Return the [x, y] coordinate for the center point of the cell that contains the specified text.  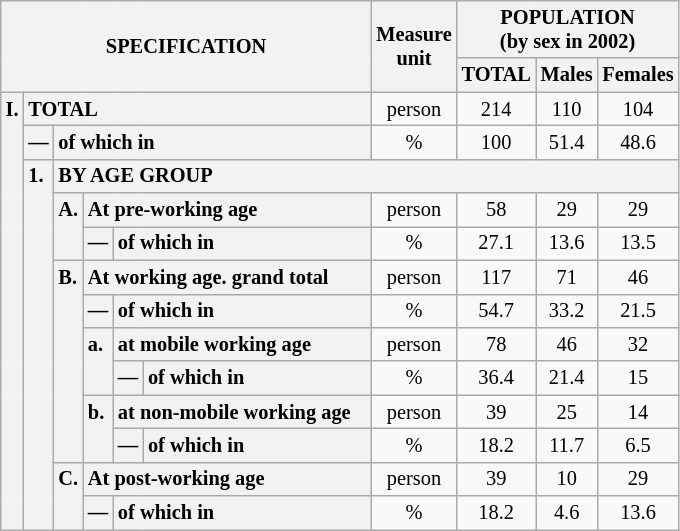
13.5 [638, 243]
25 [567, 412]
100 [496, 142]
BY AGE GROUP [366, 176]
B. [68, 361]
I. [12, 311]
At working age. grand total [227, 277]
21.4 [567, 378]
A. [68, 226]
b. [98, 428]
110 [567, 109]
51.4 [567, 142]
14 [638, 412]
Measure unit [414, 46]
27.1 [496, 243]
117 [496, 277]
Males [567, 75]
C. [68, 496]
Females [638, 75]
4.6 [567, 513]
6.5 [638, 445]
58 [496, 210]
At pre-working age [227, 210]
15 [638, 378]
SPECIFICATION [186, 46]
33.2 [567, 311]
104 [638, 109]
at mobile working age [242, 344]
54.7 [496, 311]
21.5 [638, 311]
11.7 [567, 445]
a. [98, 360]
78 [496, 344]
32 [638, 344]
At post-working age [227, 479]
71 [567, 277]
48.6 [638, 142]
36.4 [496, 378]
1. [38, 344]
214 [496, 109]
at non-mobile working age [242, 412]
10 [567, 479]
POPULATION (by sex in 2002) [568, 29]
